Locate the cell with the specified text and output its (X, Y) center coordinate. 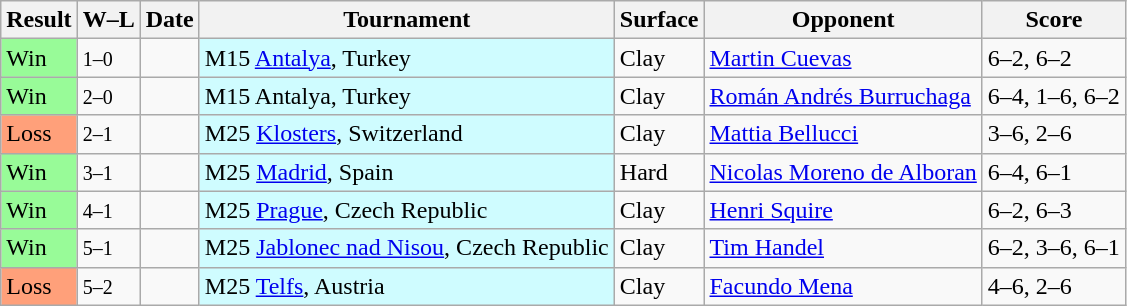
6–4, 6–1 (1054, 172)
Román Andrés Burruchaga (843, 96)
M25 Prague, Czech Republic (406, 210)
Date (170, 20)
Henri Squire (843, 210)
6–2, 6–2 (1054, 58)
6–4, 1–6, 6–2 (1054, 96)
5–1 (108, 248)
Facundo Mena (843, 286)
2–0 (108, 96)
M25 Madrid, Spain (406, 172)
Result (39, 20)
3–1 (108, 172)
4–6, 2–6 (1054, 286)
M25 Telfs, Austria (406, 286)
M25 Klosters, Switzerland (406, 134)
2–1 (108, 134)
6–2, 3–6, 6–1 (1054, 248)
4–1 (108, 210)
Tim Handel (843, 248)
Surface (659, 20)
5–2 (108, 286)
Tournament (406, 20)
Martin Cuevas (843, 58)
Opponent (843, 20)
Nicolas Moreno de Alboran (843, 172)
3–6, 2–6 (1054, 134)
Score (1054, 20)
6–2, 6–3 (1054, 210)
W–L (108, 20)
1–0 (108, 58)
Hard (659, 172)
M25 Jablonec nad Nisou, Czech Republic (406, 248)
Mattia Bellucci (843, 134)
